Identify which cell holds the provided text, then report its [X, Y] central coordinate. 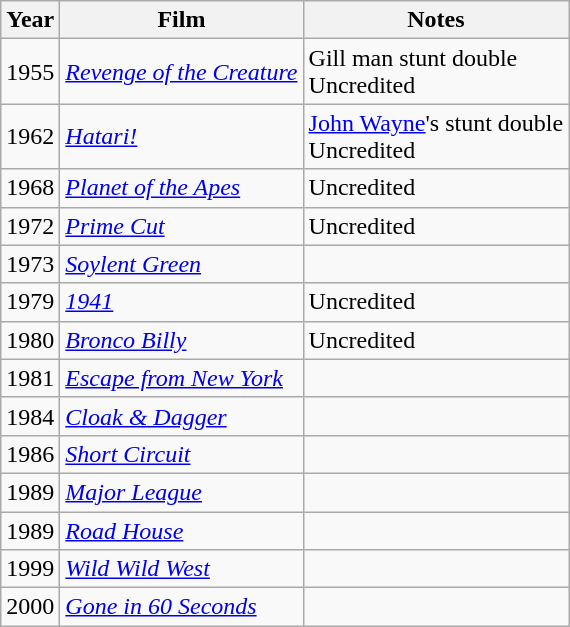
Hatari! [182, 136]
1981 [30, 378]
Bronco Billy [182, 340]
1972 [30, 226]
Gone in 60 Seconds [182, 607]
1980 [30, 340]
1968 [30, 188]
Escape from New York [182, 378]
Notes [436, 20]
Major League [182, 492]
1986 [30, 454]
Year [30, 20]
Road House [182, 531]
Planet of the Apes [182, 188]
Soylent Green [182, 264]
Prime Cut [182, 226]
1941 [182, 302]
1973 [30, 264]
2000 [30, 607]
1979 [30, 302]
1999 [30, 569]
1962 [30, 136]
Short Circuit [182, 454]
Cloak & Dagger [182, 416]
John Wayne's stunt doubleUncredited [436, 136]
Revenge of the Creature [182, 72]
Wild Wild West [182, 569]
Gill man stunt doubleUncredited [436, 72]
1984 [30, 416]
Film [182, 20]
1955 [30, 72]
